Return the (x, y) coordinate for the center point of the cell that contains the specified text.  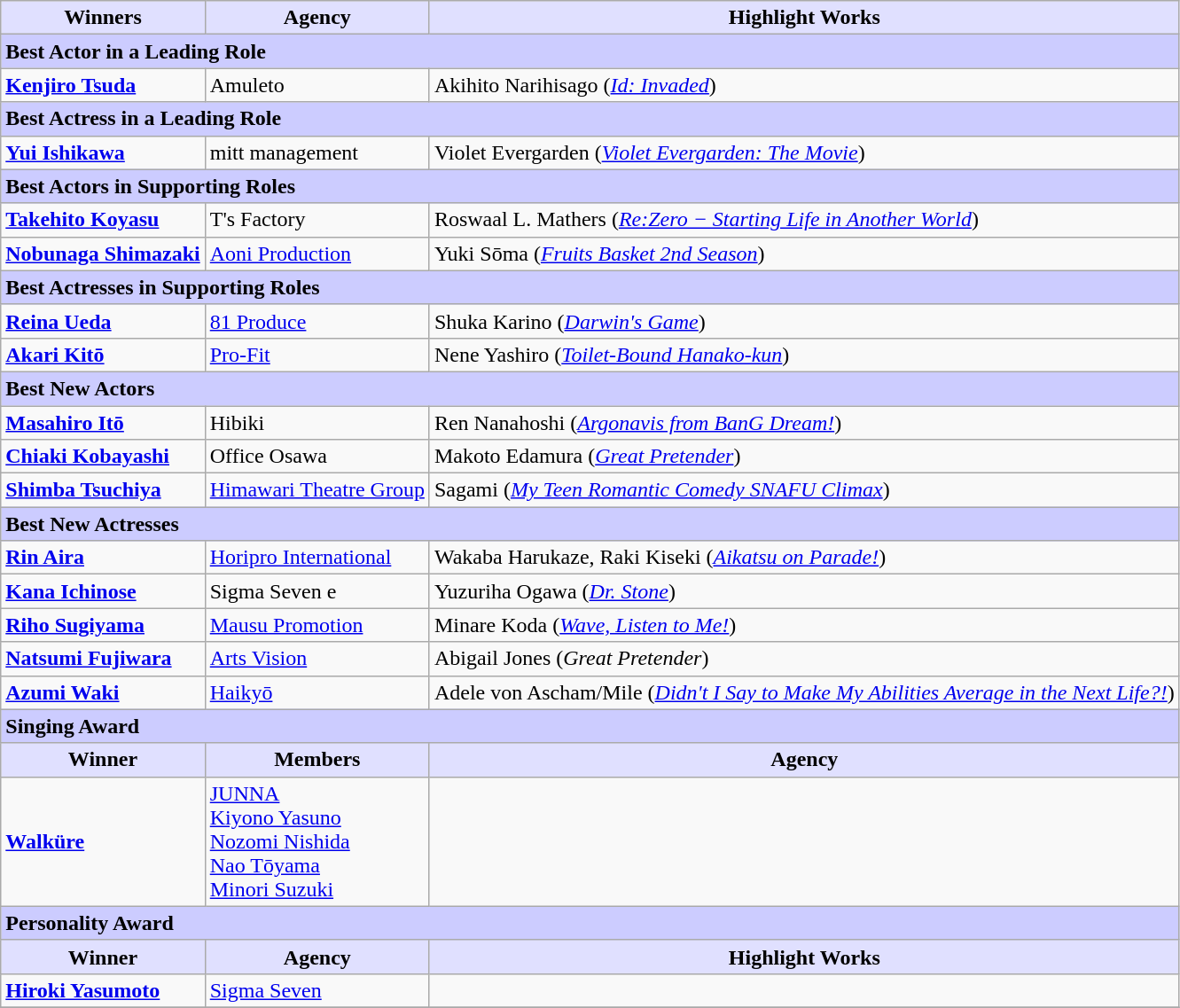
Members (317, 760)
Hiroki Yasumoto (103, 990)
Adele von Ascham/Mile (Didn't I Say to Make My Abilities Average in the Next Life?!) (804, 692)
Reina Ueda (103, 321)
Horipro International (317, 558)
Minare Koda (Wave, Listen to Me!) (804, 625)
Roswaal L. Mathers (Re:Zero − Starting Life in Another World) (804, 220)
Walküre (103, 841)
81 Produce (317, 321)
Violet Evergarden (Violet Evergarden: The Movie) (804, 152)
Masahiro Itō (103, 423)
Nene Yashiro (Toilet-Bound Hanako-kun) (804, 355)
Arts Vision (317, 659)
Shuka Karino (Darwin's Game) (804, 321)
Best Actress in a Leading Role (590, 119)
Best Actor in a Leading Role (590, 51)
Aoni Production (317, 254)
Yuzuriha Ogawa (Dr. Stone) (804, 591)
Riho Sugiyama (103, 625)
Kana Ichinose (103, 591)
Sagami (My Teen Romantic Comedy SNAFU Climax) (804, 490)
Best Actors in Supporting Roles (590, 186)
Yuki Sōma (Fruits Basket 2nd Season) (804, 254)
Ren Nanahoshi (Argonavis from BanG Dream!) (804, 423)
Chiaki Kobayashi (103, 457)
Personality Award (590, 923)
Makoto Edamura (Great Pretender) (804, 457)
T's Factory (317, 220)
Best New Actors (590, 388)
Haikyō (317, 692)
Pro-Fit (317, 355)
Sigma Seven e (317, 591)
Natsumi Fujiwara (103, 659)
Best Actresses in Supporting Roles (590, 287)
Winners (103, 18)
Takehito Koyasu (103, 220)
Mausu Promotion (317, 625)
Akari Kitō (103, 355)
Hibiki (317, 423)
Wakaba Harukaze, Raki Kiseki (Aikatsu on Parade!) (804, 558)
Rin Aira (103, 558)
Singing Award (590, 726)
Kenjiro Tsuda (103, 85)
mitt management (317, 152)
Sigma Seven (317, 990)
Shimba Tsuchiya (103, 490)
Nobunaga Shimazaki (103, 254)
Akihito Narihisago (Id: Invaded) (804, 85)
Yui Ishikawa (103, 152)
Azumi Waki (103, 692)
Best New Actresses (590, 524)
Amuleto (317, 85)
JUNNAKiyono YasunoNozomi NishidaNao TōyamaMinori Suzuki (317, 841)
Office Osawa (317, 457)
Abigail Jones (Great Pretender) (804, 659)
Himawari Theatre Group (317, 490)
